Find where the given text appears and provide that cell's center as (X, Y) coordinate. 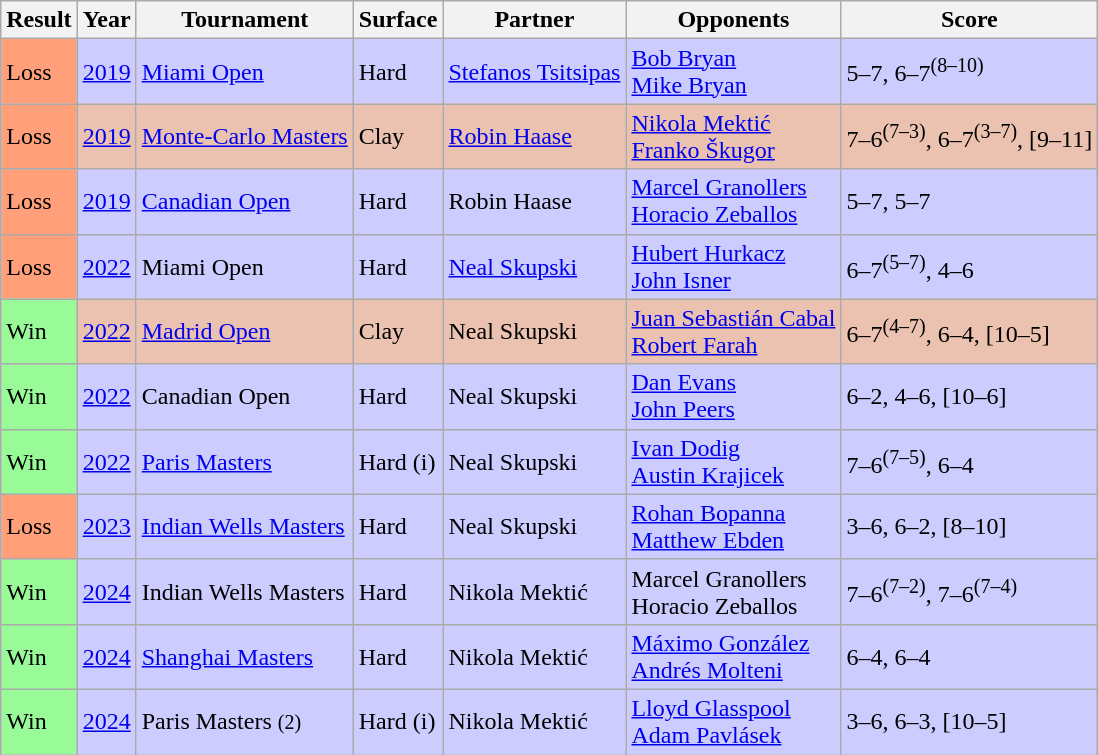
Tournament (244, 20)
Hubert Hurkacz John Isner (734, 266)
2023 (106, 526)
7–6(7–5), 6–4 (970, 462)
Shanghai Masters (244, 656)
Result (39, 20)
6–7(4–7), 6–4, [10–5] (970, 332)
3–6, 6–2, [8–10] (970, 526)
Juan Sebastián Cabal Robert Farah (734, 332)
Paris Masters (244, 462)
Ivan Dodig Austin Krajicek (734, 462)
Bob Bryan Mike Bryan (734, 72)
6–4, 6–4 (970, 656)
Surface (398, 20)
Lloyd Glasspool Adam Pavlásek (734, 722)
Year (106, 20)
Dan Evans John Peers (734, 396)
Opponents (734, 20)
7–6(7–3), 6–7(3–7), [9–11] (970, 136)
5–7, 6–7(8–10) (970, 72)
6–2, 4–6, [10–6] (970, 396)
3–6, 6–3, [10–5] (970, 722)
5–7, 5–7 (970, 202)
Paris Masters (2) (244, 722)
Stefanos Tsitsipas (534, 72)
Score (970, 20)
Nikola Mektić Franko Škugor (734, 136)
Rohan Bopanna Matthew Ebden (734, 526)
Máximo González Andrés Molteni (734, 656)
Madrid Open (244, 332)
Partner (534, 20)
7–6(7–2), 7–6(7–4) (970, 592)
Monte-Carlo Masters (244, 136)
6–7(5–7), 4–6 (970, 266)
